Capture the cell that displays the provided text and extract its (x, y) central coordinate. 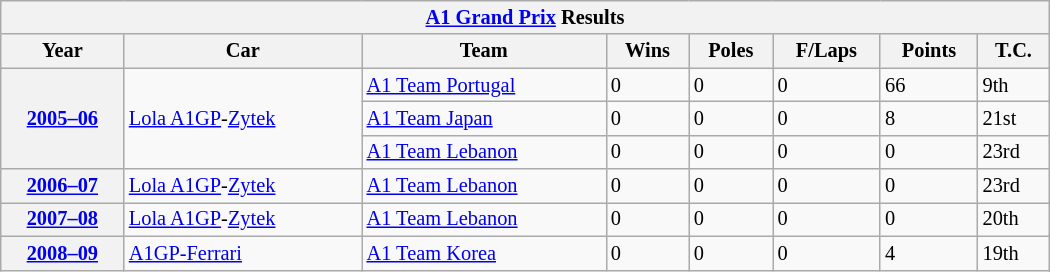
19th (1014, 253)
Car (243, 51)
T.C. (1014, 51)
Team (484, 51)
4 (928, 253)
21st (1014, 118)
A1 Team Portugal (484, 85)
A1 Team Korea (484, 253)
Poles (731, 51)
66 (928, 85)
20th (1014, 219)
A1 Team Japan (484, 118)
A1GP-Ferrari (243, 253)
2005–06 (62, 118)
2006–07 (62, 186)
9th (1014, 85)
F/Laps (827, 51)
Points (928, 51)
Year (62, 51)
2007–08 (62, 219)
A1 Grand Prix Results (525, 17)
2008–09 (62, 253)
8 (928, 118)
Wins (648, 51)
